Output the [x, y] coordinate of the center of the cell containing the given text.  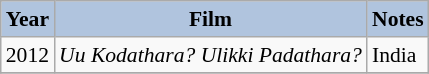
Year [28, 19]
Notes [398, 19]
Uu Kodathara? Ulikki Padathara? [210, 55]
Film [210, 19]
2012 [28, 55]
India [398, 55]
